Find where the given text appears and provide that cell's center as (X, Y) coordinate. 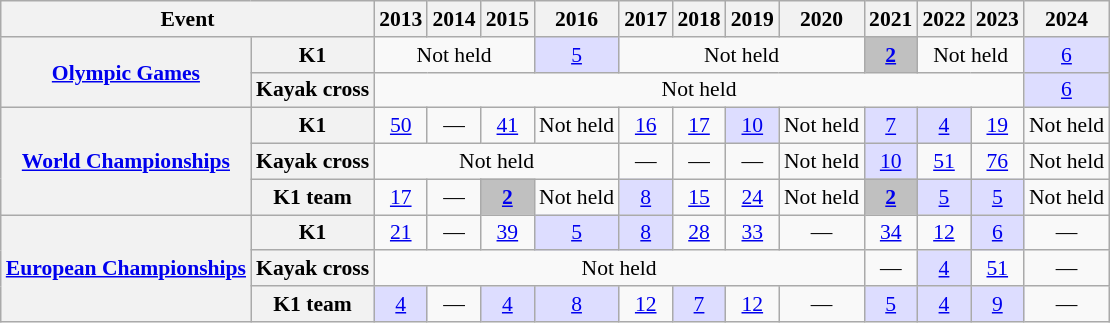
2015 (508, 19)
2021 (890, 19)
2017 (646, 19)
2022 (944, 19)
2024 (1066, 19)
24 (752, 197)
33 (752, 233)
41 (508, 126)
Event (188, 19)
15 (698, 197)
21 (400, 233)
16 (646, 126)
2016 (576, 19)
2018 (698, 19)
34 (890, 233)
28 (698, 233)
Olympic Games (126, 72)
2019 (752, 19)
19 (998, 126)
76 (998, 162)
39 (508, 233)
European Championships (126, 268)
2013 (400, 19)
World Championships (126, 162)
9 (998, 304)
2014 (454, 19)
2023 (998, 19)
2020 (822, 19)
50 (400, 126)
